Extract the [x, y] coordinate from the center of the cell holding the provided text.  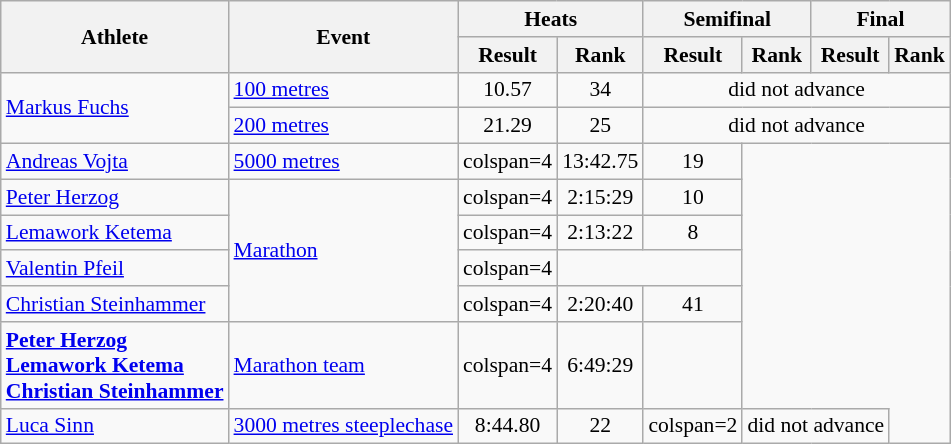
100 metres [344, 90]
200 metres [344, 126]
Markus Fuchs [115, 108]
Final [880, 19]
10.57 [508, 90]
19 [692, 162]
Andreas Vojta [115, 162]
Event [344, 36]
2:20:40 [600, 304]
Athlete [115, 36]
6:49:29 [600, 366]
34 [600, 90]
2:13:22 [600, 233]
3000 metres steeplechase [344, 426]
13:42.75 [600, 162]
colspan=2 [692, 426]
Semifinal [727, 19]
21.29 [508, 126]
25 [600, 126]
22 [600, 426]
5000 metres [344, 162]
8 [692, 233]
Peter Herzog [115, 197]
Marathon team [344, 366]
Peter HerzogLemawork KetemaChristian Steinhammer [115, 366]
10 [692, 197]
Lemawork Ketema [115, 233]
8:44.80 [508, 426]
Heats [550, 19]
Christian Steinhammer [115, 304]
Valentin Pfeil [115, 269]
41 [692, 304]
Luca Sinn [115, 426]
2:15:29 [600, 197]
Marathon [344, 250]
